Return the (x, y) coordinate for the center point of the cell that contains the specified text.  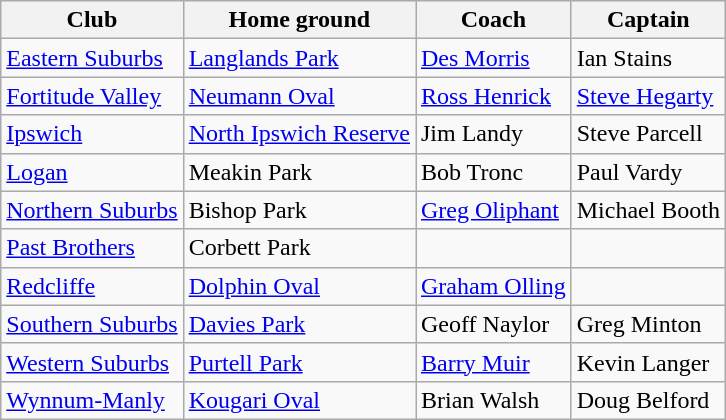
Ipswich (92, 134)
Northern Suburbs (92, 210)
Captain (648, 20)
Neumann Oval (299, 96)
Past Brothers (92, 248)
Paul Vardy (648, 172)
Logan (92, 172)
Purtell Park (299, 362)
Kougari Oval (299, 400)
Meakin Park (299, 172)
Jim Landy (494, 134)
Ian Stains (648, 58)
Club (92, 20)
Greg Oliphant (494, 210)
Kevin Langer (648, 362)
Eastern Suburbs (92, 58)
Barry Muir (494, 362)
Bishop Park (299, 210)
Des Morris (494, 58)
Corbett Park (299, 248)
Doug Belford (648, 400)
Steve Parcell (648, 134)
Dolphin Oval (299, 286)
Ross Henrick (494, 96)
Geoff Naylor (494, 324)
Coach (494, 20)
Greg Minton (648, 324)
Bob Tronc (494, 172)
Davies Park (299, 324)
Fortitude Valley (92, 96)
Langlands Park (299, 58)
Western Suburbs (92, 362)
Brian Walsh (494, 400)
Steve Hegarty (648, 96)
Southern Suburbs (92, 324)
Redcliffe (92, 286)
Michael Booth (648, 210)
North Ipswich Reserve (299, 134)
Home ground (299, 20)
Wynnum-Manly (92, 400)
Graham Olling (494, 286)
